Locate the cell with the specified text and output its (x, y) center coordinate. 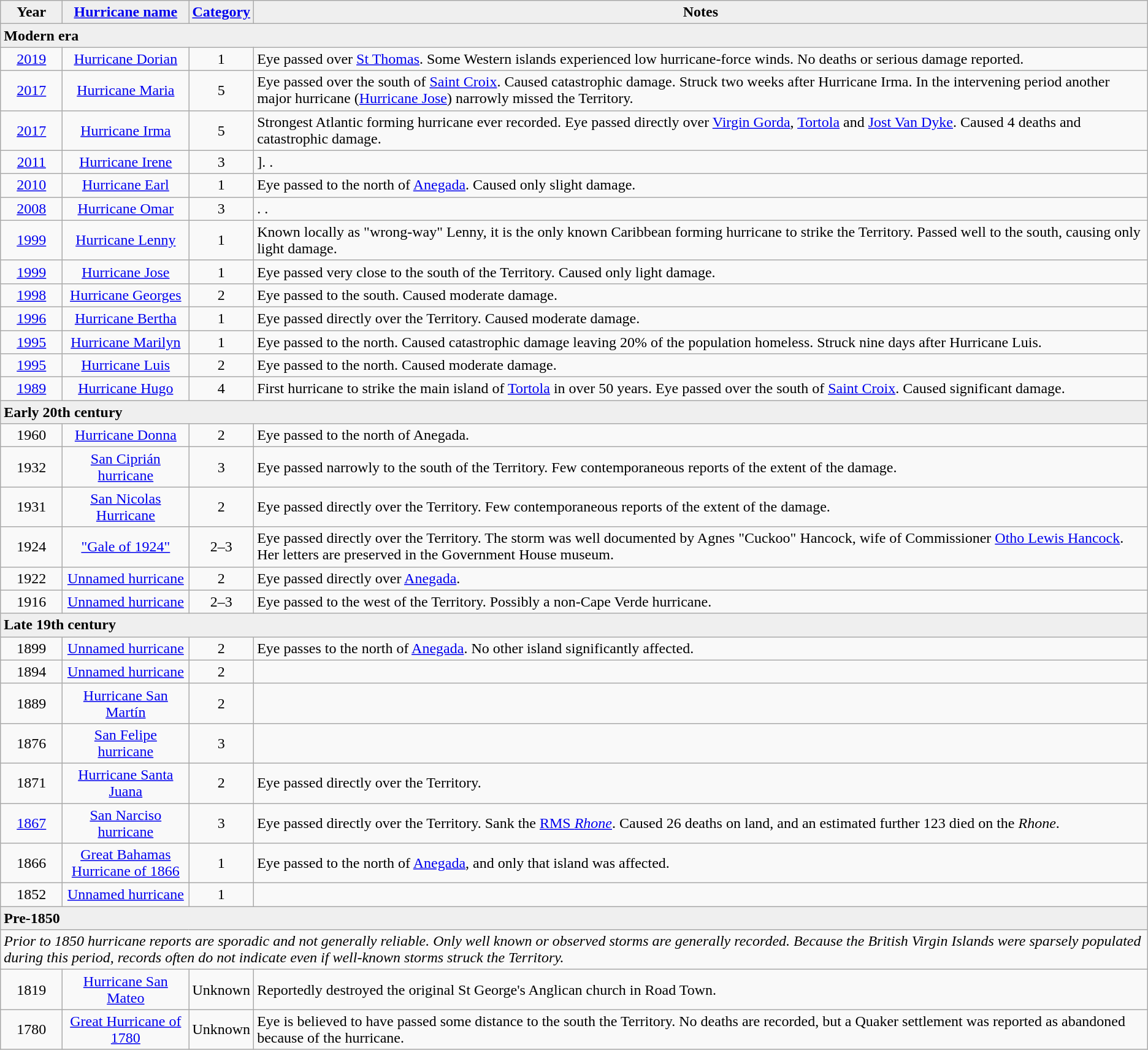
Eye passed directly over the Territory. Caused moderate damage. (701, 318)
Hurricane Donna (126, 435)
Eye passed directly over the Territory. (701, 783)
Eye passed over St Thomas. Some Western islands experienced low hurricane-force winds. No deaths or serious damage reported. (701, 59)
Modern era (574, 36)
Year (32, 12)
1931 (32, 507)
Category (221, 12)
2019 (32, 59)
Pre-1850 (574, 918)
Eye passed directly over the Territory. Sank the RMS Rhone. Caused 26 deaths on land, and an estimated further 123 died on the Rhone. (701, 823)
1852 (32, 895)
San Narciso hurricane (126, 823)
Eye passed very close to the south of the Territory. Caused only light damage. (701, 272)
1876 (32, 743)
1899 (32, 648)
1894 (32, 672)
1889 (32, 703)
1989 (32, 389)
San Nicolas Hurricane (126, 507)
1819 (32, 990)
Eye passed to the north of Anegada. (701, 435)
2008 (32, 209)
Hurricane Earl (126, 185)
Late 19th century (574, 625)
Hurricane San Martín (126, 703)
Hurricane Hugo (126, 389)
Hurricane San Mateo (126, 990)
1960 (32, 435)
Hurricane Maria (126, 91)
Early 20th century (574, 412)
Eye passed to the north. Caused moderate damage. (701, 366)
Eye passed to the south. Caused moderate damage. (701, 295)
Eye passed to the north of Anegada, and only that island was affected. (701, 864)
Hurricane Georges (126, 295)
Hurricane Omar (126, 209)
. . (701, 209)
4 (221, 389)
Hurricane Irene (126, 162)
Hurricane Dorian (126, 59)
Hurricane Jose (126, 272)
San Felipe hurricane (126, 743)
Great Hurricane of 1780 (126, 1029)
1867 (32, 823)
]. . (701, 162)
Eye passed directly over the Territory. Few contemporaneous reports of the extent of the damage. (701, 507)
Hurricane Bertha (126, 318)
1998 (32, 295)
Hurricane Santa Juana (126, 783)
Hurricane Luis (126, 366)
"Gale of 1924" (126, 547)
1780 (32, 1029)
First hurricane to strike the main island of Tortola in over 50 years. Eye passed over the south of Saint Croix. Caused significant damage. (701, 389)
Hurricane Marilyn (126, 342)
1866 (32, 864)
San Ciprián hurricane (126, 467)
1932 (32, 467)
Hurricane Irma (126, 130)
Notes (701, 12)
Hurricane name (126, 12)
Eye passed narrowly to the south of the Territory. Few contemporaneous reports of the extent of the damage. (701, 467)
2011 (32, 162)
1871 (32, 783)
Reportedly destroyed the original St George's Anglican church in Road Town. (701, 990)
1922 (32, 578)
1924 (32, 547)
Great Bahamas Hurricane of 1866 (126, 864)
Eye passed directly over Anegada. (701, 578)
1996 (32, 318)
Eye passed to the north. Caused catastrophic damage leaving 20% of the population homeless. Struck nine days after Hurricane Luis. (701, 342)
Eye passes to the north of Anegada. No other island significantly affected. (701, 648)
1916 (32, 602)
2010 (32, 185)
Hurricane Lenny (126, 240)
Eye passed to the west of the Territory. Possibly a non-Cape Verde hurricane. (701, 602)
Eye passed to the north of Anegada. Caused only slight damage. (701, 185)
